Find where the given text appears and provide that cell's center as [x, y] coordinate. 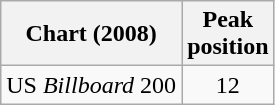
12 [228, 85]
Peakposition [228, 34]
US Billboard 200 [92, 85]
Chart (2008) [92, 34]
